Pinpoint the cell where the given text exists, returning its (X, Y) midpoint coordinate. 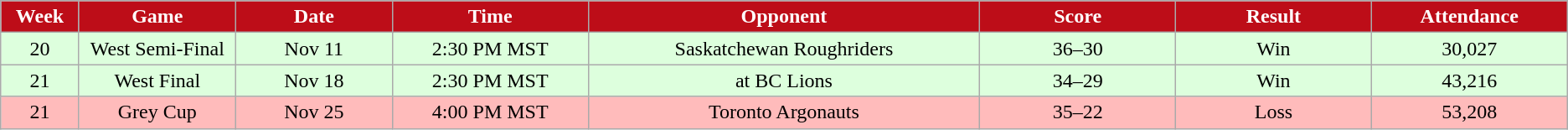
West Semi-Final (157, 49)
20 (40, 49)
Result (1274, 17)
43,216 (1469, 81)
Score (1078, 17)
at BC Lions (784, 81)
Date (313, 17)
West Final (157, 81)
Opponent (784, 17)
30,027 (1469, 49)
Saskatchewan Roughriders (784, 49)
Nov 25 (313, 112)
53,208 (1469, 112)
Attendance (1469, 17)
35–22 (1078, 112)
Toronto Argonauts (784, 112)
4:00 PM MST (490, 112)
34–29 (1078, 81)
Grey Cup (157, 112)
Nov 11 (313, 49)
Game (157, 17)
Loss (1274, 112)
Nov 18 (313, 81)
Week (40, 17)
36–30 (1078, 49)
Time (490, 17)
